Pinpoint the cell where the given text exists, returning its (x, y) midpoint coordinate. 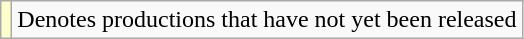
Denotes productions that have not yet been released (267, 20)
